Provide the (x, y) coordinate of the cell's center where the given text is located.  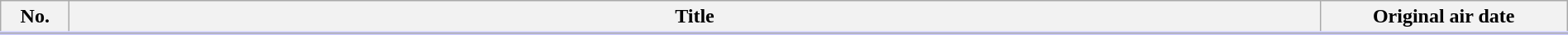
Title (695, 17)
No. (35, 17)
Original air date (1444, 17)
